Determine the [X, Y] coordinate at the center of the cell enclosing the given text.  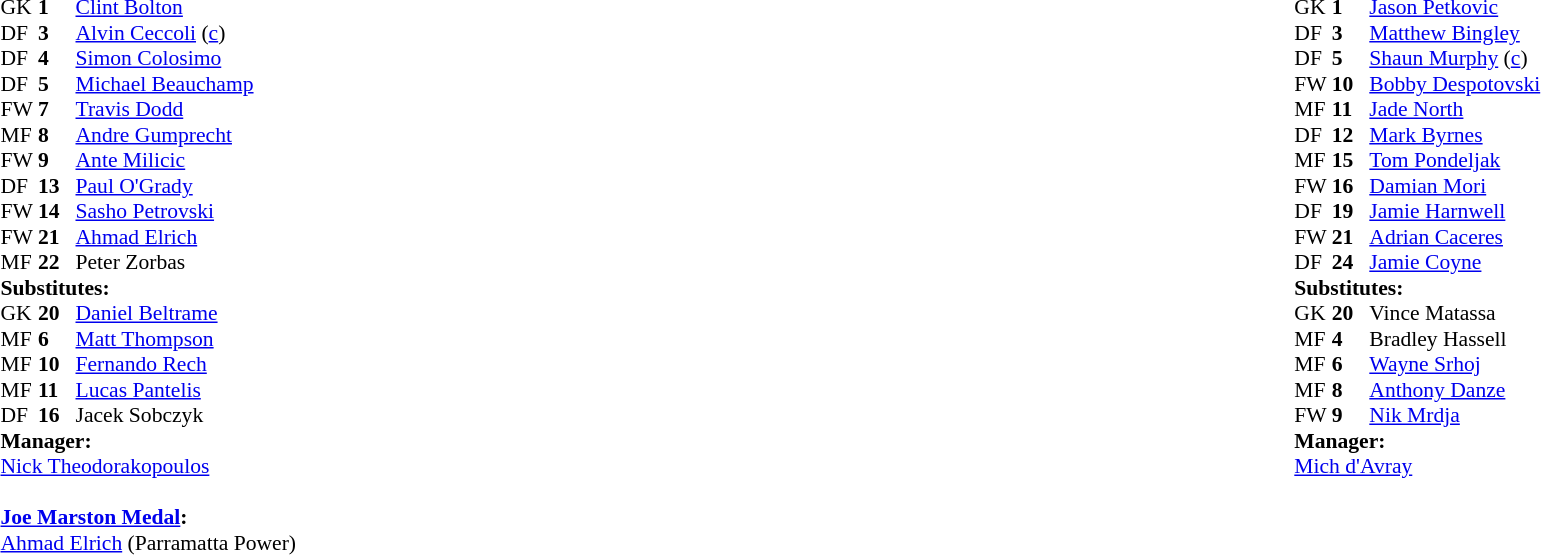
Peter Zorbas [186, 263]
Jade North [1454, 109]
Shaun Murphy (c) [1454, 59]
Matt Thompson [186, 339]
Nik Mrdja [1454, 415]
24 [1351, 263]
Jacek Sobczyk [186, 415]
Paul O'Grady [186, 186]
Fernando Rech [186, 365]
Andre Gumprecht [186, 135]
15 [1351, 161]
7 [57, 109]
Bradley Hassell [1454, 339]
Daniel Beltrame [186, 313]
19 [1351, 211]
13 [57, 186]
Jamie Harnwell [1454, 211]
Anthony Danze [1454, 390]
Wayne Srhoj [1454, 365]
Adrian Caceres [1454, 237]
Lucas Pantelis [186, 390]
Alvin Ceccoli (c) [186, 33]
12 [1351, 135]
Mich d'Avray [1417, 467]
Ante Milicic [186, 161]
22 [57, 263]
14 [57, 211]
Vince Matassa [1454, 313]
Damian Mori [1454, 186]
Bobby Despotovski [1454, 84]
Simon Colosimo [186, 59]
Travis Dodd [186, 109]
Tom Pondeljak [1454, 161]
Ahmad Elrich [186, 237]
Mark Byrnes [1454, 135]
Michael Beauchamp [186, 84]
Jamie Coyne [1454, 263]
Matthew Bingley [1454, 33]
Sasho Petrovski [186, 211]
